Return the (x, y) coordinate for the center point of the cell that contains the specified text.  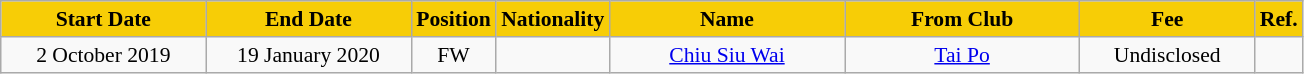
19 January 2020 (308, 55)
Position (454, 19)
Ref. (1279, 19)
Chiu Siu Wai (726, 55)
From Club (962, 19)
End Date (308, 19)
Name (726, 19)
Nationality (552, 19)
FW (454, 55)
Undisclosed (1168, 55)
Tai Po (962, 55)
Start Date (104, 19)
Fee (1168, 19)
2 October 2019 (104, 55)
